From the cell containing the given text, extract its center point as [X, Y] coordinate. 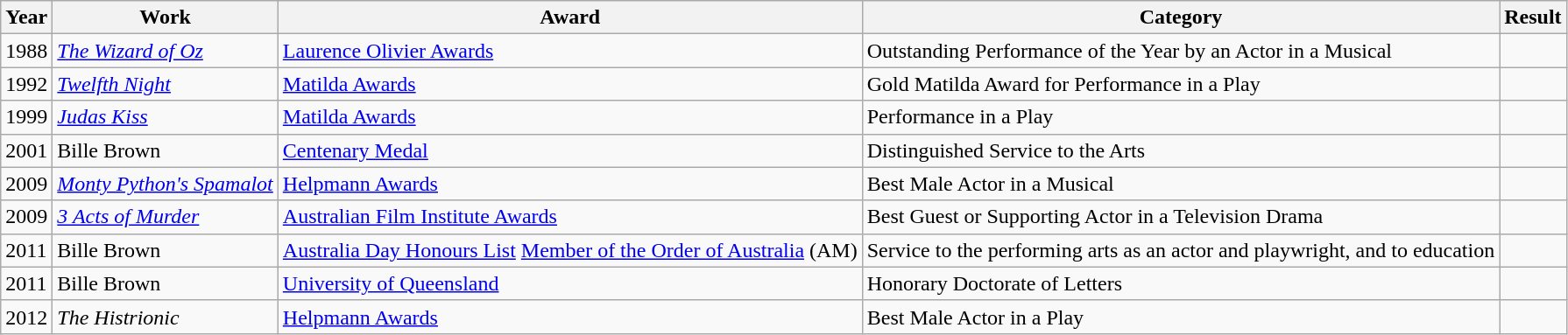
Performance in a Play [1181, 117]
Work [166, 17]
Best Male Actor in a Musical [1181, 184]
2001 [26, 150]
Service to the performing arts as an actor and playwright, and to education [1181, 250]
Outstanding Performance of the Year by an Actor in a Musical [1181, 51]
Best Guest or Supporting Actor in a Television Drama [1181, 217]
Award [569, 17]
Judas Kiss [166, 117]
2012 [26, 317]
1992 [26, 84]
Centenary Medal [569, 150]
Result [1533, 17]
Distinguished Service to the Arts [1181, 150]
Category [1181, 17]
Year [26, 17]
Twelfth Night [166, 84]
Best Male Actor in a Play [1181, 317]
Monty Python's Spamalot [166, 184]
1988 [26, 51]
The Histrionic [166, 317]
Laurence Olivier Awards [569, 51]
The Wizard of Oz [166, 51]
1999 [26, 117]
Gold Matilda Award for Performance in a Play [1181, 84]
Honorary Doctorate of Letters [1181, 283]
University of Queensland [569, 283]
3 Acts of Murder [166, 217]
Australia Day Honours List Member of the Order of Australia (AM) [569, 250]
Australian Film Institute Awards [569, 217]
